Capture the cell that displays the provided text and extract its (x, y) central coordinate. 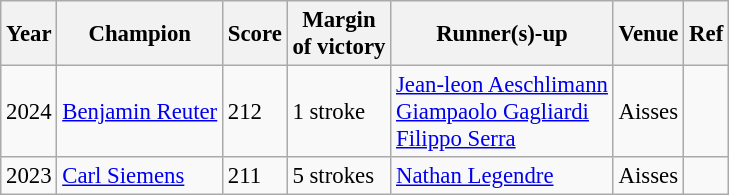
1 stroke (339, 112)
212 (256, 112)
5 strokes (339, 176)
Nathan Legendre (502, 176)
Year (29, 34)
Runner(s)-up (502, 34)
Score (256, 34)
Carl Siemens (140, 176)
Champion (140, 34)
2024 (29, 112)
211 (256, 176)
Jean-leon Aeschlimann Giampaolo Gagliardi Filippo Serra (502, 112)
Ref (706, 34)
Benjamin Reuter (140, 112)
2023 (29, 176)
Marginof victory (339, 34)
Venue (648, 34)
